Search for the cell housing the specified text and yield its (X, Y) center coordinate. 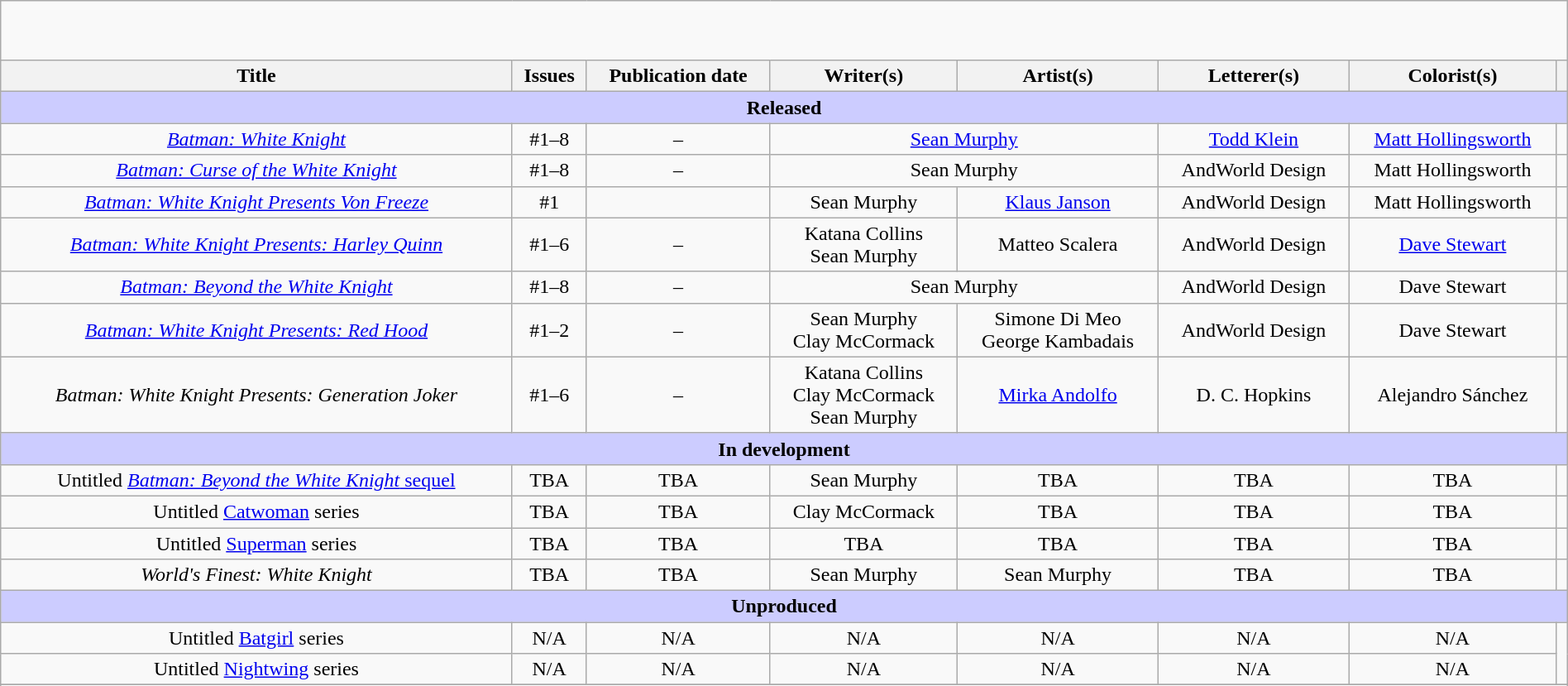
Todd Klein (1254, 139)
In development (784, 449)
Publication date (678, 76)
Released (784, 108)
Colorist(s) (1452, 76)
Untitled Batman: Beyond the White Knight sequel (256, 480)
Katana CollinsSean Murphy (863, 245)
Title (256, 76)
D. C. Hopkins (1254, 395)
Artist(s) (1059, 76)
Klaus Janson (1059, 202)
#1–2 (549, 329)
Untitled Superman series (256, 544)
Batman: White Knight Presents: Harley Quinn (256, 245)
Issues (549, 76)
Sean MurphyClay McCormack (863, 329)
Batman: White Knight Presents: Generation Joker (256, 395)
Batman: Beyond the White Knight (256, 287)
Matteo Scalera (1059, 245)
Batman: White Knight (256, 139)
Untitled Nightwing series (256, 669)
Mirka Andolfo (1059, 395)
Batman: Curse of the White Knight (256, 170)
Clay McCormack (863, 511)
Batman: White Knight Presents: Red Hood (256, 329)
Letterer(s) (1254, 76)
Unproduced (784, 607)
#1 (549, 202)
Untitled Catwoman series (256, 511)
Writer(s) (863, 76)
Simone Di MeoGeorge Kambadais (1059, 329)
Batman: White Knight Presents Von Freeze (256, 202)
Untitled Batgirl series (256, 638)
Katana CollinsClay McCormackSean Murphy (863, 395)
Alejandro Sánchez (1452, 395)
World's Finest: White Knight (256, 575)
